Return the [X, Y] coordinate for the center point of the cell that contains the specified text.  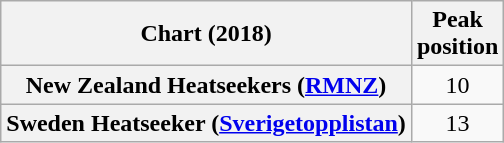
Sweden Heatseeker (Sverigetopplistan) [206, 123]
New Zealand Heatseekers (RMNZ) [206, 85]
10 [457, 85]
Peak position [457, 34]
Chart (2018) [206, 34]
13 [457, 123]
